Provide the [x, y] coordinate of the cell's center where the given text is located.  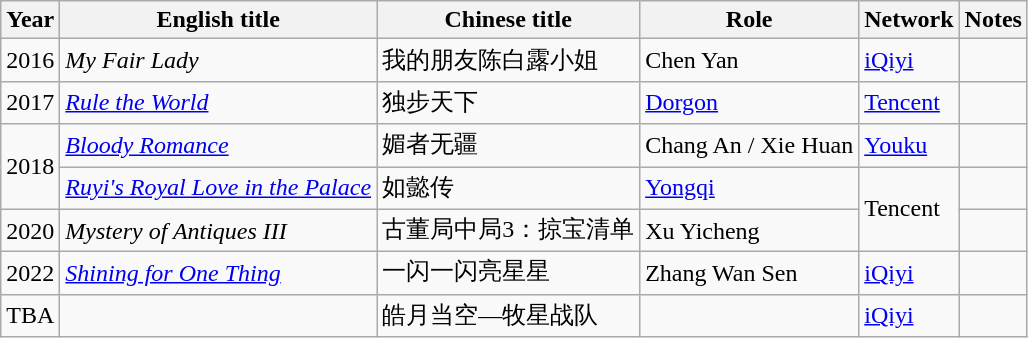
Notes [993, 20]
Youku [909, 146]
Chinese title [508, 20]
2017 [30, 102]
English title [218, 20]
独步天下 [508, 102]
古董局中局3：掠宝清单 [508, 230]
Ruyi's Royal Love in the Palace [218, 188]
TBA [30, 316]
My Fair Lady [218, 60]
Dorgon [750, 102]
Xu Yicheng [750, 230]
如懿传 [508, 188]
我的朋友陈白露小姐 [508, 60]
Year [30, 20]
Shining for One Thing [218, 274]
Bloody Romance [218, 146]
2020 [30, 230]
媚者无疆 [508, 146]
一闪一闪亮星星 [508, 274]
Chen Yan [750, 60]
Yongqi [750, 188]
2022 [30, 274]
Role [750, 20]
Mystery of Antiques III [218, 230]
皓月当空—牧星战队 [508, 316]
Zhang Wan Sen [750, 274]
Rule the World [218, 102]
2016 [30, 60]
Network [909, 20]
2018 [30, 166]
Chang An / Xie Huan [750, 146]
